Extract the (X, Y) coordinate from the center of the cell holding the provided text.  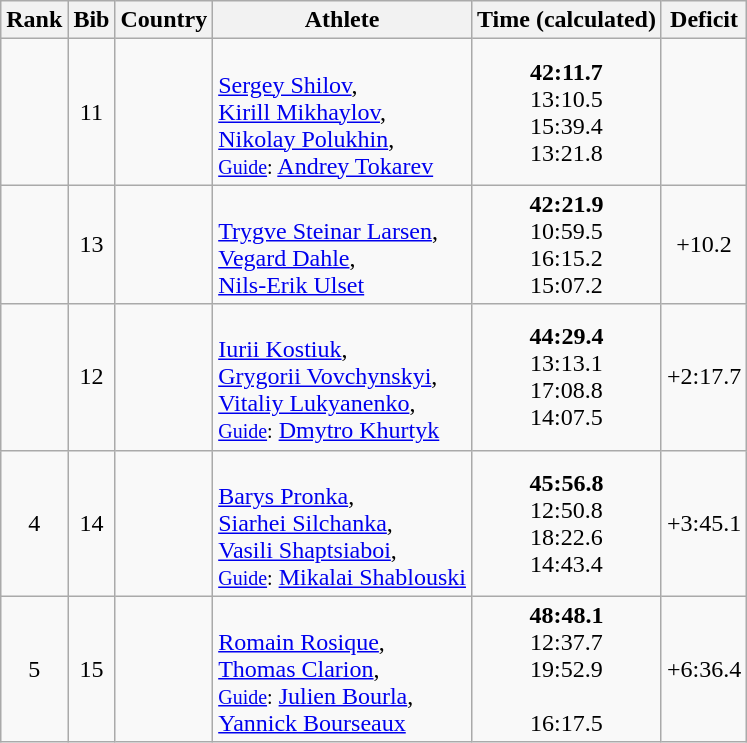
42:11.713:10.515:39.413:21.8 (566, 112)
11 (92, 112)
+3:45.1 (704, 523)
44:29.413:13.117:08.814:07.5 (566, 377)
12 (92, 377)
+2:17.7 (704, 377)
45:56.812:50.818:22.614:43.4 (566, 523)
Time (calculated) (566, 20)
Sergey Shilov,Kirill Mikhaylov,Nikolay Polukhin,Guide: Andrey Tokarev (342, 112)
Barys Pronka,Siarhei Silchanka,Vasili Shaptsiaboi,Guide: Mikalai Shablouski (342, 523)
Trygve Steinar Larsen,Vegard Dahle,Nils-Erik Ulset (342, 244)
+10.2 (704, 244)
Athlete (342, 20)
Deficit (704, 20)
Bib (92, 20)
15 (92, 669)
5 (34, 669)
14 (92, 523)
42:21.910:59.516:15.215:07.2 (566, 244)
13 (92, 244)
Romain Rosique,Thomas Clarion,Guide: Julien Bourla,Yannick Bourseaux (342, 669)
Rank (34, 20)
48:48.112:37.719:52.916:17.5 (566, 669)
4 (34, 523)
Country (164, 20)
+6:36.4 (704, 669)
Iurii Kostiuk,Grygorii Vovchynskyi,Vitaliy Lukyanenko,Guide: Dmytro Khurtyk (342, 377)
